From the cell containing the given text, extract its center point as (x, y) coordinate. 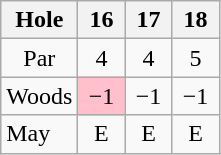
Par (40, 58)
16 (102, 20)
Hole (40, 20)
May (40, 134)
18 (196, 20)
5 (196, 58)
Woods (40, 96)
17 (148, 20)
